Search for the cell housing the specified text and yield its (x, y) center coordinate. 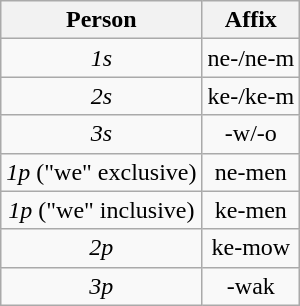
1s (102, 58)
3p (102, 286)
ne-/ne-m (251, 58)
ke-/ke-m (251, 96)
3s (102, 134)
Affix (251, 20)
-wak (251, 286)
ke-mow (251, 248)
2p (102, 248)
1p ("we" inclusive) (102, 210)
2s (102, 96)
Person (102, 20)
ne-men (251, 172)
1p ("we" exclusive) (102, 172)
ke-men (251, 210)
-w/-o (251, 134)
